Return [x, y] of the center of cell containing provided text 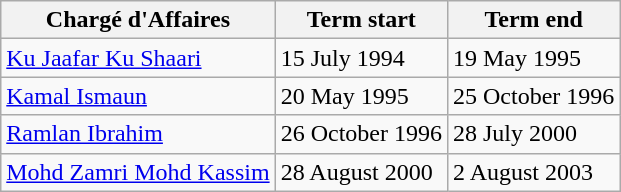
Mohd Zamri Mohd Kassim [138, 172]
Ramlan Ibrahim [138, 134]
28 August 2000 [361, 172]
20 May 1995 [361, 96]
Kamal Ismaun [138, 96]
Term end [533, 20]
25 October 1996 [533, 96]
Ku Jaafar Ku Shaari [138, 58]
28 July 2000 [533, 134]
Term start [361, 20]
26 October 1996 [361, 134]
15 July 1994 [361, 58]
2 August 2003 [533, 172]
19 May 1995 [533, 58]
Chargé d'Affaires [138, 20]
